Provide the [x, y] coordinate of the cell's center where the given text is located.  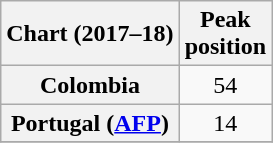
Peakposition [225, 34]
Colombia [90, 85]
Portugal (AFP) [90, 123]
Chart (2017–18) [90, 34]
54 [225, 85]
14 [225, 123]
